Find where the given text appears and provide that cell's center as [x, y] coordinate. 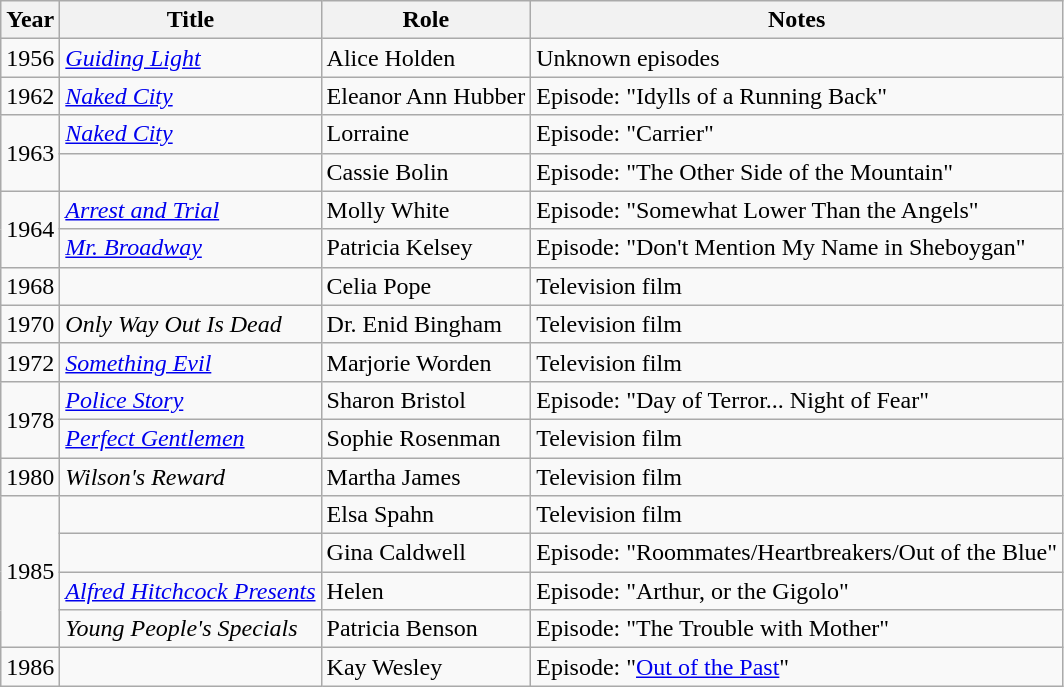
1963 [30, 153]
Episode: "Day of Terror... Night of Fear" [797, 400]
Police Story [190, 400]
Episode: "Carrier" [797, 134]
Alice Holden [426, 58]
1956 [30, 58]
Episode: "Arthur, or the Gigolo" [797, 591]
Kay Wesley [426, 667]
1985 [30, 572]
Celia Pope [426, 286]
Marjorie Worden [426, 362]
Helen [426, 591]
Episode: "The Other Side of the Mountain" [797, 172]
Wilson's Reward [190, 477]
Only Way Out Is Dead [190, 324]
Episode: "Out of the Past" [797, 667]
1970 [30, 324]
Guiding Light [190, 58]
Molly White [426, 210]
Young People's Specials [190, 629]
Lorraine [426, 134]
1962 [30, 96]
Something Evil [190, 362]
1986 [30, 667]
Role [426, 20]
Alfred Hitchcock Presents [190, 591]
Episode: "Somewhat Lower Than the Angels" [797, 210]
Episode: "Idylls of a Running Back" [797, 96]
Mr. Broadway [190, 248]
Cassie Bolin [426, 172]
Patricia Kelsey [426, 248]
1980 [30, 477]
Sophie Rosenman [426, 438]
Notes [797, 20]
Title [190, 20]
Sharon Bristol [426, 400]
Eleanor Ann Hubber [426, 96]
1964 [30, 229]
Unknown episodes [797, 58]
Episode: "Roommates/Heartbreakers/Out of the Blue" [797, 553]
Elsa Spahn [426, 515]
Perfect Gentlemen [190, 438]
Patricia Benson [426, 629]
Year [30, 20]
Gina Caldwell [426, 553]
1972 [30, 362]
1978 [30, 419]
Dr. Enid Bingham [426, 324]
Episode: "Don't Mention My Name in Sheboygan" [797, 248]
Arrest and Trial [190, 210]
Episode: "The Trouble with Mother" [797, 629]
1968 [30, 286]
Martha James [426, 477]
